Return [x, y] of the center of cell containing provided text 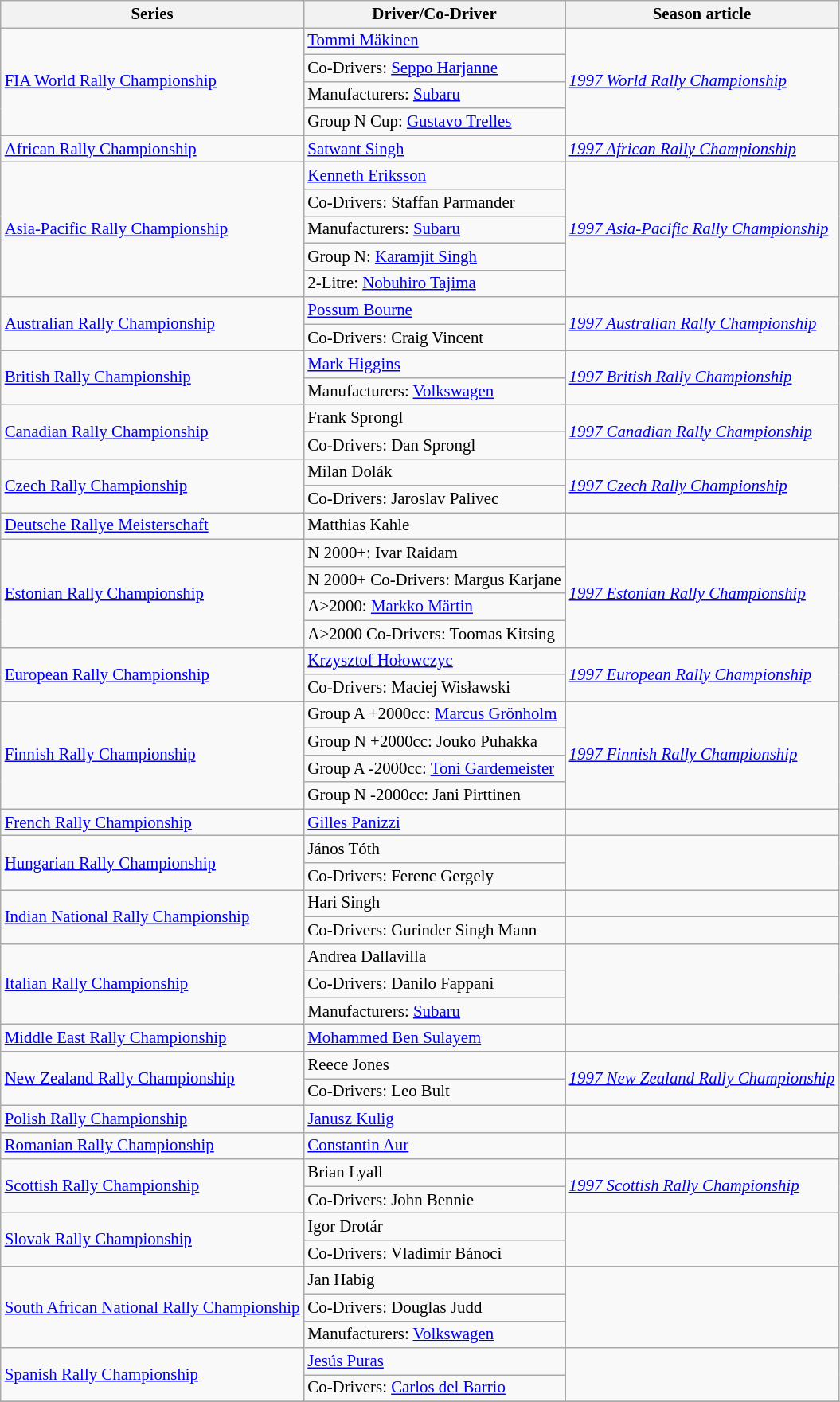
1997 Scottish Rally Championship [702, 1186]
Frank Sprongl [434, 418]
Scottish Rally Championship [153, 1186]
British Rally Championship [153, 378]
Group N: Karamjit Singh [434, 256]
Igor Drotár [434, 1227]
Janusz Kulig [434, 1119]
Kenneth Eriksson [434, 176]
Brian Lyall [434, 1173]
Krzysztof Hołowczyc [434, 661]
Australian Rally Championship [153, 324]
Mohammed Ben Sulayem [434, 1038]
János Tóth [434, 849]
Co-Drivers: Jaroslav Palivec [434, 499]
Italian Rally Championship [153, 984]
Jesús Puras [434, 1361]
Gilles Panizzi [434, 822]
Reece Jones [434, 1065]
Hungarian Rally Championship [153, 863]
Estonian Rally Championship [153, 594]
Group N +2000cc: Jouko Puhakka [434, 741]
FIA World Rally Championship [153, 81]
1997 African Rally Championship [702, 149]
Season article [702, 14]
French Rally Championship [153, 822]
A>2000 Co-Drivers: Toomas Kitsing [434, 634]
Co-Drivers: Gurinder Singh Mann [434, 930]
1997 Finnish Rally Championship [702, 755]
Series [153, 14]
Group A +2000cc: Marcus Grönholm [434, 715]
1997 Estonian Rally Championship [702, 594]
Romanian Rally Championship [153, 1146]
1997 New Zealand Rally Championship [702, 1079]
A>2000: Markko Märtin [434, 607]
Group A -2000cc: Toni Gardemeister [434, 768]
Co-Drivers: Carlos del Barrio [434, 1388]
Driver/Co-Driver [434, 14]
Co-Drivers: Craig Vincent [434, 338]
Indian National Rally Championship [153, 917]
1997 World Rally Championship [702, 81]
Group N Cup: Gustavo Trelles [434, 122]
Co-Drivers: Ferenc Gergely [434, 877]
African Rally Championship [153, 149]
1997 British Rally Championship [702, 378]
South African National Rally Championship [153, 1307]
1997 Australian Rally Championship [702, 324]
New Zealand Rally Championship [153, 1079]
Canadian Rally Championship [153, 432]
Co-Drivers: Staffan Parmander [434, 203]
Asia-Pacific Rally Championship [153, 229]
1997 Czech Rally Championship [702, 486]
Deutsche Rallye Meisterschaft [153, 526]
N 2000+ Co-Drivers: Margus Karjane [434, 580]
Co-Drivers: Danilo Fappani [434, 984]
Co-Drivers: Dan Sprongl [434, 445]
Constantin Aur [434, 1146]
Slovak Rally Championship [153, 1240]
Polish Rally Championship [153, 1119]
Tommi Mäkinen [434, 41]
Co-Drivers: Seppo Harjanne [434, 68]
Milan Dolák [434, 472]
1997 Asia-Pacific Rally Championship [702, 229]
2-Litre: Nobuhiro Tajima [434, 283]
Spanish Rally Championship [153, 1375]
Hari Singh [434, 904]
Middle East Rally Championship [153, 1038]
Czech Rally Championship [153, 486]
Co-Drivers: John Bennie [434, 1200]
Co-Drivers: Maciej Wisławski [434, 688]
Co-Drivers: Vladimír Bánoci [434, 1253]
Matthias Kahle [434, 526]
Possum Bourne [434, 310]
1997 Canadian Rally Championship [702, 432]
European Rally Championship [153, 674]
Satwant Singh [434, 149]
Finnish Rally Championship [153, 755]
Andrea Dallavilla [434, 957]
Jan Habig [434, 1280]
Group N -2000cc: Jani Pirttinen [434, 795]
Co-Drivers: Douglas Judd [434, 1307]
N 2000+: Ivar Raidam [434, 553]
Co-Drivers: Leo Bult [434, 1092]
Mark Higgins [434, 365]
1997 European Rally Championship [702, 674]
